Locate the cell with the specified text and output its [X, Y] center coordinate. 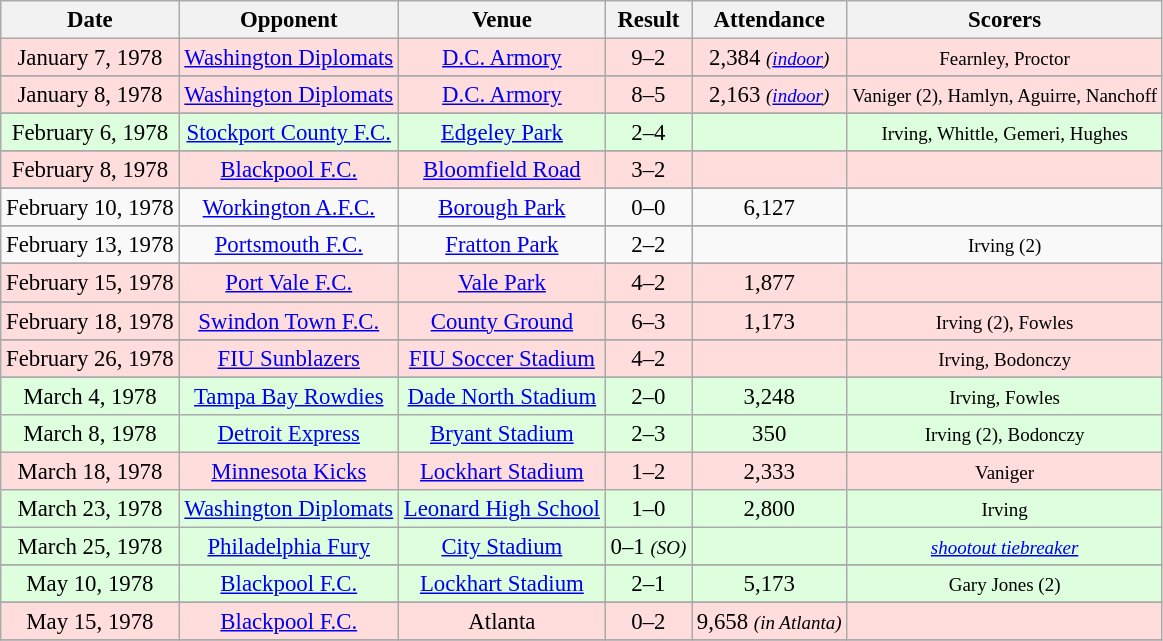
1,877 [770, 283]
Port Vale F.C. [288, 283]
Irving, Fowles [1004, 396]
Minnesota Kicks [288, 471]
2,333 [770, 471]
Irving (2), Bodonczy [1004, 433]
January 8, 1978 [90, 95]
3–2 [648, 170]
January 7, 1978 [90, 58]
Philadelphia Fury [288, 546]
Workington A.F.C. [288, 208]
Atlanta [502, 621]
Edgeley Park [502, 133]
Swindon Town F.C. [288, 321]
Vale Park [502, 283]
9–2 [648, 58]
February 10, 1978 [90, 208]
6,127 [770, 208]
2–2 [648, 245]
2,384 (indoor) [770, 58]
2,163 (indoor) [770, 95]
Fearnley, Proctor [1004, 58]
Tampa Bay Rowdies [288, 396]
Result [648, 20]
Leonard High School [502, 509]
FIU Sunblazers [288, 358]
Detroit Express [288, 433]
February 18, 1978 [90, 321]
Venue [502, 20]
February 8, 1978 [90, 170]
2,800 [770, 509]
0–2 [648, 621]
Scorers [1004, 20]
Irving [1004, 509]
1,173 [770, 321]
Portsmouth F.C. [288, 245]
Irving, Whittle, Gemeri, Hughes [1004, 133]
0–0 [648, 208]
2–1 [648, 584]
Bloomfield Road [502, 170]
Bryant Stadium [502, 433]
March 8, 1978 [90, 433]
1–0 [648, 509]
City Stadium [502, 546]
February 13, 1978 [90, 245]
February 6, 1978 [90, 133]
Irving (2) [1004, 245]
County Ground [502, 321]
March 18, 1978 [90, 471]
9,658 (in Atlanta) [770, 621]
May 10, 1978 [90, 584]
shootout tiebreaker [1004, 546]
May 15, 1978 [90, 621]
0–1 (SO) [648, 546]
Irving, Bodonczy [1004, 358]
Dade North Stadium [502, 396]
March 4, 1978 [90, 396]
8–5 [648, 95]
February 26, 1978 [90, 358]
Stockport County F.C. [288, 133]
Attendance [770, 20]
Fratton Park [502, 245]
Date [90, 20]
1–2 [648, 471]
March 25, 1978 [90, 546]
Gary Jones (2) [1004, 584]
Vaniger (2), Hamlyn, Aguirre, Nanchoff [1004, 95]
3,248 [770, 396]
2–4 [648, 133]
Vaniger [1004, 471]
February 15, 1978 [90, 283]
FIU Soccer Stadium [502, 358]
2–3 [648, 433]
Opponent [288, 20]
Irving (2), Fowles [1004, 321]
Borough Park [502, 208]
5,173 [770, 584]
350 [770, 433]
2–0 [648, 396]
6–3 [648, 321]
March 23, 1978 [90, 509]
